Find where the given text appears and provide that cell's center as (X, Y) coordinate. 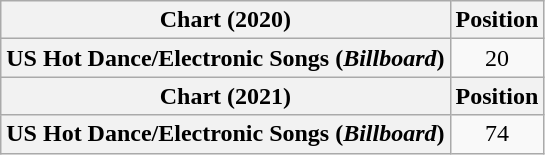
Chart (2020) (226, 20)
20 (497, 58)
Chart (2021) (226, 96)
74 (497, 134)
